Output the [X, Y] coordinate of the center of the cell containing the given text.  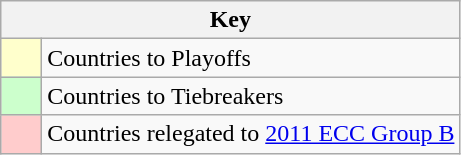
Countries relegated to 2011 ECC Group B [251, 134]
Countries to Tiebreakers [251, 96]
Key [230, 20]
Countries to Playoffs [251, 58]
